Extract the (X, Y) coordinate from the center of the cell holding the provided text.  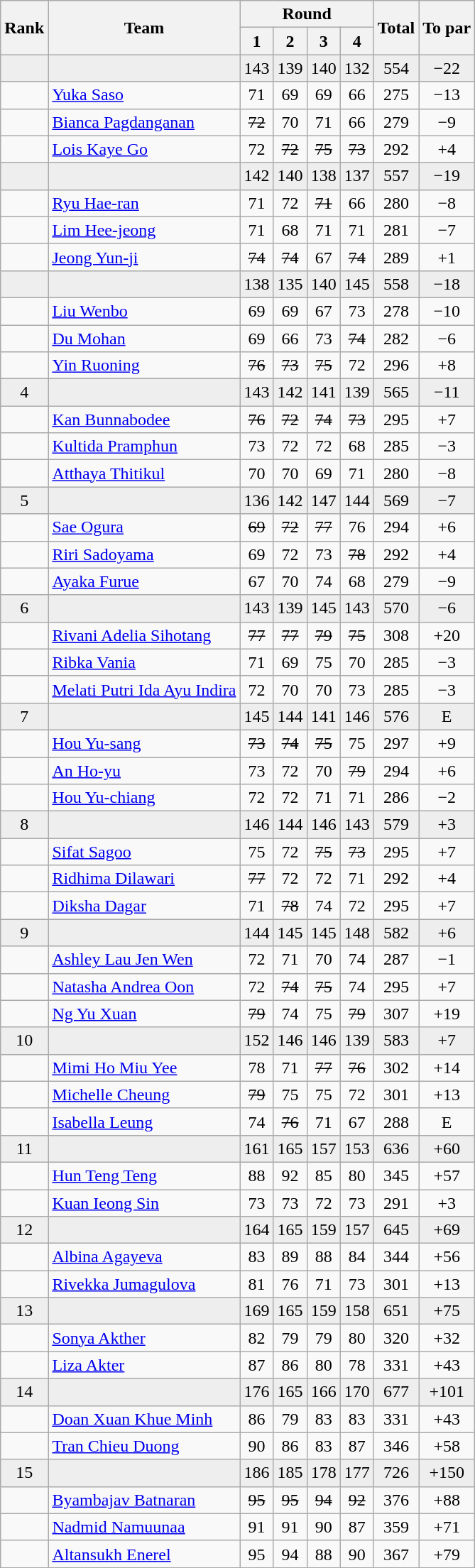
166 (324, 1392)
+19 (447, 1014)
278 (396, 311)
645 (396, 1230)
Lois Kaye Go (144, 149)
−18 (447, 284)
Kan Bunnabodee (144, 420)
6 (24, 608)
576 (396, 716)
582 (396, 933)
677 (396, 1392)
85 (324, 1175)
289 (396, 257)
7 (24, 716)
153 (356, 1148)
281 (396, 230)
+9 (447, 743)
302 (396, 1068)
81 (257, 1284)
Doan Xuan Khue Minh (144, 1419)
136 (257, 500)
Rivekka Jumagulova (144, 1284)
565 (396, 393)
152 (257, 1041)
554 (396, 68)
Sae Ogura (144, 527)
9 (24, 933)
275 (396, 95)
Diksha Dagar (144, 906)
320 (396, 1338)
726 (396, 1473)
+1 (447, 257)
Yin Ruoning (144, 366)
Bianca Pagdanganan (144, 122)
583 (396, 1041)
An Ho-yu (144, 770)
Kultida Pramphun (144, 446)
346 (396, 1446)
Altansukh Enerel (144, 1554)
3 (324, 41)
Lim Hee-jeong (144, 230)
Team (144, 28)
−11 (447, 393)
Rank (24, 28)
Sifat Sagoo (144, 852)
+150 (447, 1473)
296 (396, 366)
+57 (447, 1175)
178 (324, 1473)
−19 (447, 176)
344 (396, 1257)
Kuan Ieong Sin (144, 1203)
288 (396, 1122)
−22 (447, 68)
Riri Sadoyama (144, 554)
+79 (447, 1554)
169 (257, 1311)
Natasha Andrea Oon (144, 987)
147 (324, 500)
8 (24, 825)
308 (396, 635)
Liza Akter (144, 1365)
Sonya Akther (144, 1338)
345 (396, 1175)
170 (356, 1392)
2 (290, 41)
570 (396, 608)
177 (356, 1473)
14 (24, 1392)
−13 (447, 95)
+8 (447, 366)
Hou Yu-chiang (144, 798)
158 (356, 1311)
Isabella Leung (144, 1122)
Mimi Ho Miu Yee (144, 1068)
Hou Yu-sang (144, 743)
Ridhima Dilawari (144, 879)
Rivani Adelia Sihotang (144, 635)
84 (356, 1257)
135 (290, 284)
579 (396, 825)
+58 (447, 1446)
+14 (447, 1068)
+56 (447, 1257)
+71 (447, 1527)
282 (396, 339)
Ayaka Furue (144, 581)
+69 (447, 1230)
13 (24, 1311)
307 (396, 1014)
Nadmid Namuunaa (144, 1527)
557 (396, 176)
12 (24, 1230)
−2 (447, 798)
Round (307, 14)
Du Mohan (144, 339)
Michelle Cheung (144, 1095)
137 (356, 176)
To par (447, 28)
148 (356, 933)
10 (24, 1041)
Jeong Yun-ji (144, 257)
651 (396, 1311)
+20 (447, 635)
Tran Chieu Duong (144, 1446)
636 (396, 1148)
+32 (447, 1338)
Byambajav Batnaran (144, 1500)
−10 (447, 311)
Ng Yu Xuan (144, 1014)
185 (290, 1473)
Liu Wenbo (144, 311)
+101 (447, 1392)
Yuka Saso (144, 95)
+75 (447, 1311)
11 (24, 1148)
Total (396, 28)
Albina Agayeva (144, 1257)
291 (396, 1203)
367 (396, 1554)
569 (396, 500)
−1 (447, 960)
Melati Putri Ida Ayu Indira (144, 689)
186 (257, 1473)
297 (396, 743)
15 (24, 1473)
Ashley Lau Jen Wen (144, 960)
Ribka Vania (144, 662)
286 (396, 798)
1 (257, 41)
287 (396, 960)
+88 (447, 1500)
Hun Teng Teng (144, 1175)
89 (290, 1257)
5 (24, 500)
Atthaya Thitikul (144, 473)
164 (257, 1230)
558 (396, 284)
Ryu Hae-ran (144, 203)
176 (257, 1392)
376 (396, 1500)
161 (257, 1148)
+60 (447, 1148)
132 (356, 68)
359 (396, 1527)
82 (257, 1338)
